Capture the cell that displays the provided text and extract its (X, Y) central coordinate. 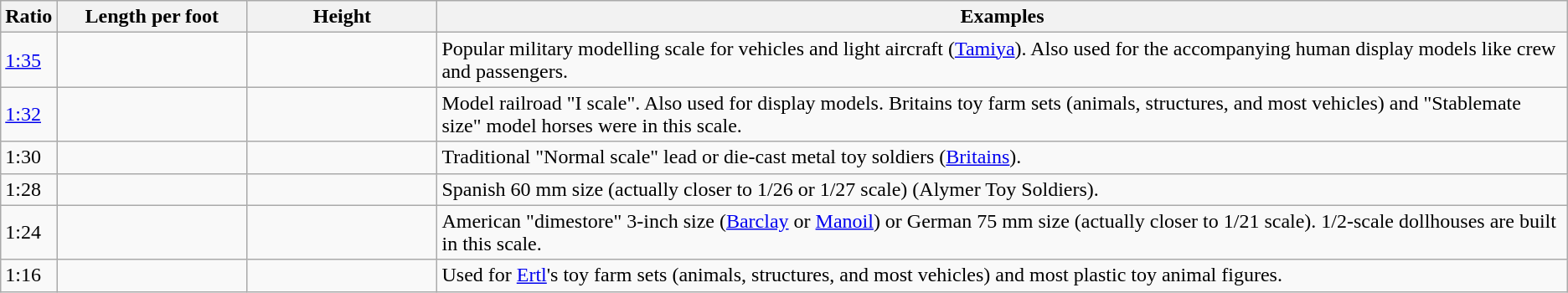
1:16 (28, 275)
1:35 (28, 60)
Examples (1002, 17)
1:24 (28, 233)
Used for Ertl's toy farm sets (animals, structures, and most vehicles) and most plastic toy animal figures. (1002, 275)
1:30 (28, 157)
Ratio (28, 17)
1:28 (28, 189)
1:32 (28, 114)
Height (342, 17)
Traditional "Normal scale" lead or die-cast metal toy soldiers (Britains). (1002, 157)
Spanish 60 mm size (actually closer to 1/26 or 1/27 scale) (Alymer Toy Soldiers). (1002, 189)
Length per foot (152, 17)
